Find where the given text appears and provide that cell's center as (x, y) coordinate. 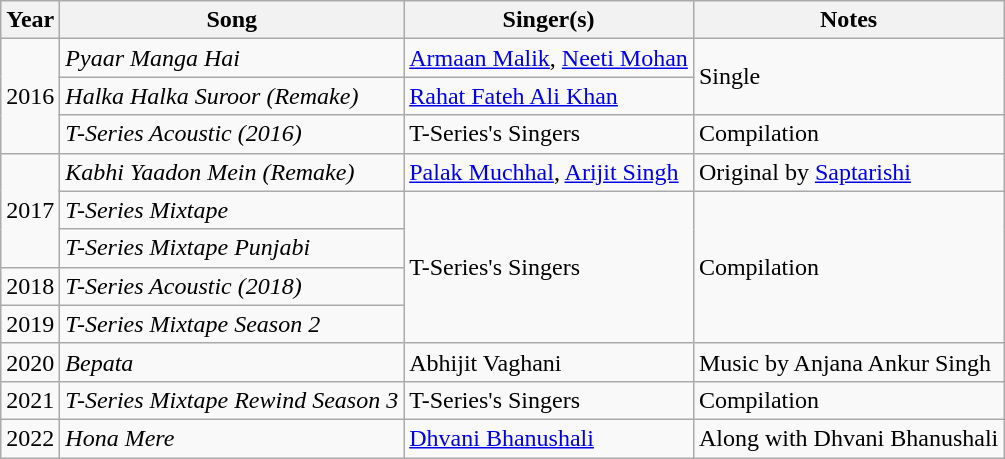
T-Series Mixtape Punjabi (232, 248)
Rahat Fateh Ali Khan (549, 96)
2018 (30, 286)
T-Series Mixtape (232, 210)
Along with Dhvani Bhanushali (848, 438)
Pyaar Manga Hai (232, 58)
Singer(s) (549, 20)
2022 (30, 438)
2017 (30, 210)
2021 (30, 400)
Original by Saptarishi (848, 172)
T-Series Acoustic (2016) (232, 134)
Armaan Malik, Neeti Mohan (549, 58)
Abhijit Vaghani (549, 362)
Palak Muchhal, Arijit Singh (549, 172)
Dhvani Bhanushali (549, 438)
Halka Halka Suroor (Remake) (232, 96)
2020 (30, 362)
Music by Anjana Ankur Singh (848, 362)
2016 (30, 96)
Song (232, 20)
Year (30, 20)
T-Series Acoustic (2018) (232, 286)
2019 (30, 324)
Single (848, 77)
T-Series Mixtape Season 2 (232, 324)
Hona Mere (232, 438)
Kabhi Yaadon Mein (Remake) (232, 172)
T-Series Mixtape Rewind Season 3 (232, 400)
Notes (848, 20)
Bepata (232, 362)
